Extract the [X, Y] coordinate from the center of the cell holding the provided text.  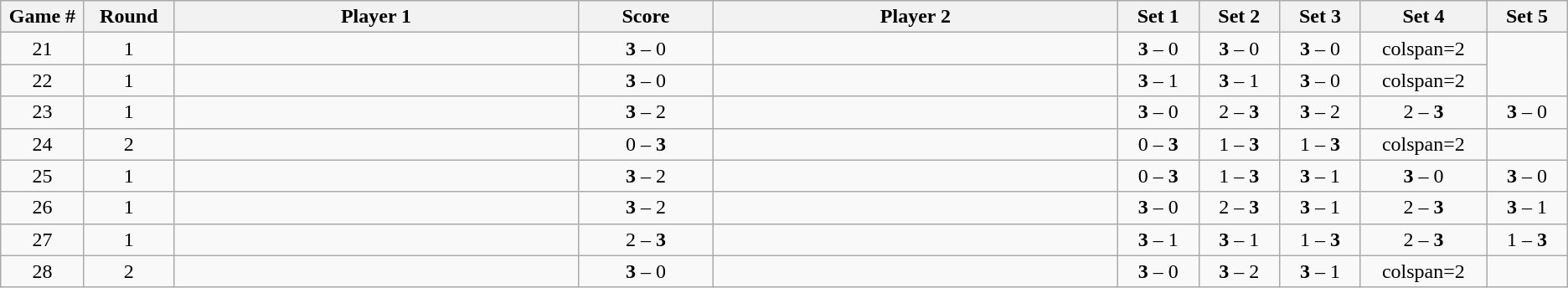
22 [42, 80]
24 [42, 144]
23 [42, 112]
Round [129, 17]
Set 3 [1320, 17]
28 [42, 271]
25 [42, 176]
26 [42, 208]
Score [645, 17]
Set 2 [1240, 17]
Set 1 [1158, 17]
27 [42, 239]
Player 2 [915, 17]
Set 4 [1423, 17]
Player 1 [377, 17]
21 [42, 49]
Game # [42, 17]
Set 5 [1528, 17]
